Provide the (X, Y) coordinate of the cell's center where the given text is located.  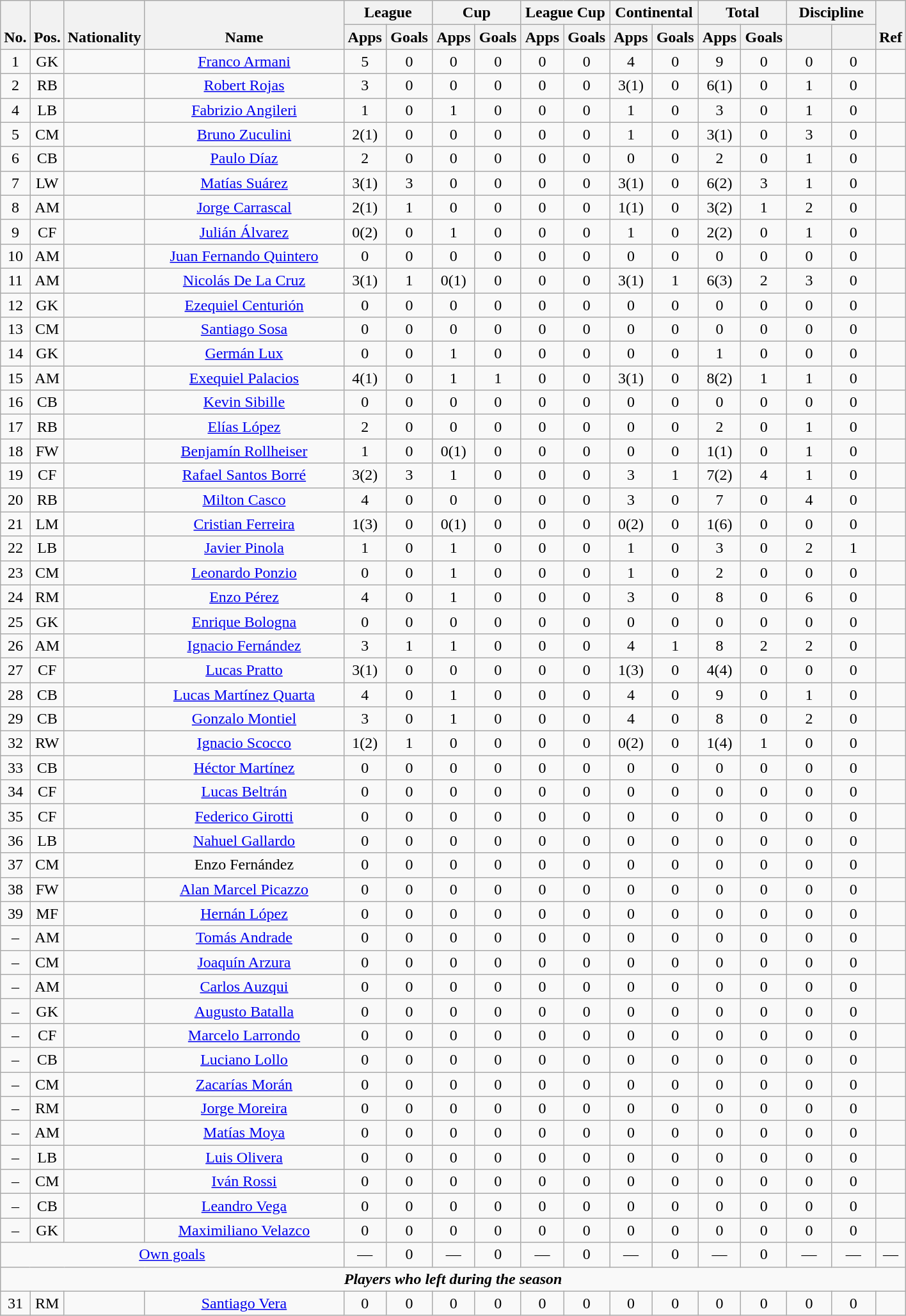
Joaquín Arzura (244, 962)
10 (15, 256)
Marcelo Larrondo (244, 1035)
Ref (891, 25)
Cristian Ferreira (244, 524)
Juan Fernando Quintero (244, 256)
Leandro Vega (244, 1206)
Ezequiel Centurión (244, 305)
League (388, 13)
28 (15, 694)
Milton Casco (244, 500)
21 (15, 524)
23 (15, 573)
Javier Pinola (244, 548)
24 (15, 597)
Julián Álvarez (244, 232)
Cup (477, 13)
Enrique Bologna (244, 621)
Jorge Carrascal (244, 207)
Total (742, 13)
Nahuel Gallardo (244, 841)
Matías Suárez (244, 183)
Héctor Martínez (244, 768)
15 (15, 378)
Matías Moya (244, 1133)
20 (15, 500)
Alan Marcel Picazzo (244, 889)
Maximiliano Velazco (244, 1230)
38 (15, 889)
Fabrizio Angileri (244, 110)
Iván Rossi (244, 1182)
14 (15, 354)
1(6) (719, 524)
Name (244, 25)
Continental (654, 13)
Nicolás De La Cruz (244, 280)
Ignacio Scocco (244, 743)
34 (15, 792)
39 (15, 914)
25 (15, 621)
Lucas Martínez Quarta (244, 694)
17 (15, 427)
2(2) (719, 232)
Santiago Sosa (244, 329)
Robert Rojas (244, 86)
No. (15, 25)
6(2) (719, 183)
Santiago Vera (244, 1303)
8(2) (719, 378)
Paulo Díaz (244, 159)
Discipline (832, 13)
Rafael Santos Borré (244, 475)
Elías López (244, 427)
MF (47, 914)
Luis Olivera (244, 1157)
Jorge Moreira (244, 1109)
Luciano Lollo (244, 1059)
Kevin Sibille (244, 402)
33 (15, 768)
4(1) (365, 378)
Bruno Zuculini (244, 134)
1(2) (365, 743)
18 (15, 451)
11 (15, 280)
LW (47, 183)
Pos. (47, 25)
Gonzalo Montiel (244, 719)
22 (15, 548)
31 (15, 1303)
36 (15, 841)
Ignacio Fernández (244, 646)
Franco Armani (244, 61)
Leonardo Ponzio (244, 573)
Enzo Pérez (244, 597)
6(1) (719, 86)
4(4) (719, 670)
12 (15, 305)
32 (15, 743)
35 (15, 816)
27 (15, 670)
26 (15, 646)
Enzo Fernández (244, 865)
Exequiel Palacios (244, 378)
RW (47, 743)
Carlos Auzqui (244, 987)
7(2) (719, 475)
Tomás Andrade (244, 938)
Hernán López (244, 914)
Own goals (172, 1255)
13 (15, 329)
Lucas Beltrán (244, 792)
19 (15, 475)
37 (15, 865)
Benjamín Rollheiser (244, 451)
LM (47, 524)
Germán Lux (244, 354)
Players who left during the season (453, 1279)
16 (15, 402)
Nationality (104, 25)
Lucas Pratto (244, 670)
6(3) (719, 280)
Federico Girotti (244, 816)
League Cup (566, 13)
Zacarías Morán (244, 1084)
1(4) (719, 743)
29 (15, 719)
Augusto Batalla (244, 1011)
